Determine the (x, y) coordinate at the center of the cell enclosing the given text.  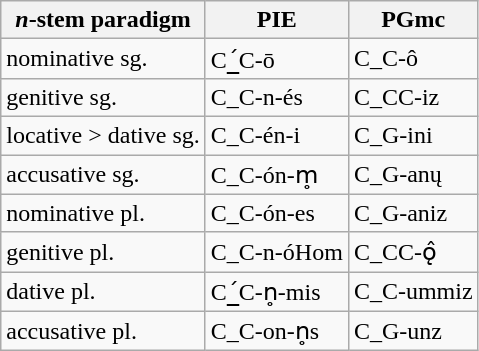
n-stem paradigm (104, 20)
PIE (276, 20)
nominative sg. (104, 59)
C_́C-n̥-mis (276, 292)
C_C-n-és (276, 97)
accusative pl. (104, 331)
C_C-én-i (276, 135)
C_C-ón-m̥ (276, 174)
C_́C-ō (276, 59)
C_CC-iz (413, 97)
dative pl. (104, 292)
C_G-unz (413, 331)
C_CC-ǫ̂ (413, 252)
accusative sg. (104, 174)
C_C-ón-es (276, 213)
C_G-ini (413, 135)
PGmc (413, 20)
C_C-on-n̥s (276, 331)
C_G-aniz (413, 213)
genitive pl. (104, 252)
C_C-n-óHom (276, 252)
nominative pl. (104, 213)
locative > dative sg. (104, 135)
genitive sg. (104, 97)
C_C-ummiz (413, 292)
C_C-ô (413, 59)
C_G-anų (413, 174)
